From the cell containing the given text, extract its center point as [X, Y] coordinate. 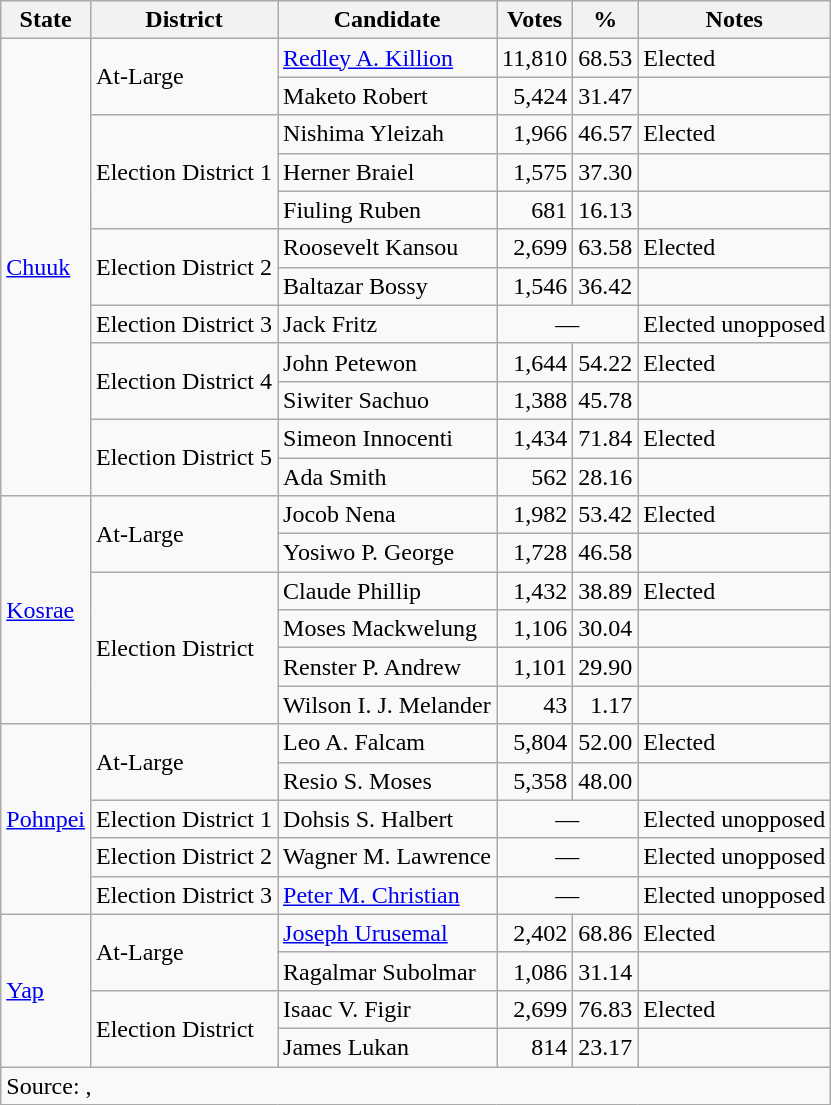
1,546 [535, 286]
Herner Braiel [388, 172]
Kosrae [46, 610]
1,434 [535, 438]
1,086 [535, 971]
Election District 4 [184, 381]
Wagner M. Lawrence [388, 857]
23.17 [606, 1047]
76.83 [606, 1009]
1,575 [535, 172]
28.16 [606, 477]
1,106 [535, 629]
Chuuk [46, 268]
Election District 5 [184, 457]
1,728 [535, 553]
37.30 [606, 172]
Nishima Yleizah [388, 134]
Siwiter Sachuo [388, 400]
Wilson I. J. Melander [388, 705]
Notes [734, 20]
Source: , [416, 1085]
Ada Smith [388, 477]
1,432 [535, 591]
2,402 [535, 933]
68.53 [606, 58]
30.04 [606, 629]
48.00 [606, 781]
Joseph Urusemal [388, 933]
5,804 [535, 743]
Jocob Nena [388, 515]
1,388 [535, 400]
Baltazar Bossy [388, 286]
Votes [535, 20]
814 [535, 1047]
Roosevelt Kansou [388, 248]
Candidate [388, 20]
Jack Fritz [388, 324]
Renster P. Andrew [388, 667]
68.86 [606, 933]
562 [535, 477]
Leo A. Falcam [388, 743]
43 [535, 705]
5,424 [535, 96]
Resio S. Moses [388, 781]
% [606, 20]
Yap [46, 990]
Fiuling Ruben [388, 210]
Pohnpei [46, 819]
1.17 [606, 705]
5,358 [535, 781]
District [184, 20]
Moses Mackwelung [388, 629]
71.84 [606, 438]
Redley A. Killion [388, 58]
Peter M. Christian [388, 895]
Maketo Robert [388, 96]
1,644 [535, 362]
38.89 [606, 591]
Dohsis S. Halbert [388, 819]
53.42 [606, 515]
1,101 [535, 667]
54.22 [606, 362]
Ragalmar Subolmar [388, 971]
John Petewon [388, 362]
31.47 [606, 96]
1,982 [535, 515]
James Lukan [388, 1047]
Yosiwo P. George [388, 553]
11,810 [535, 58]
1,966 [535, 134]
45.78 [606, 400]
46.58 [606, 553]
36.42 [606, 286]
State [46, 20]
31.14 [606, 971]
Claude Phillip [388, 591]
63.58 [606, 248]
16.13 [606, 210]
Simeon Innocenti [388, 438]
46.57 [606, 134]
681 [535, 210]
29.90 [606, 667]
52.00 [606, 743]
Isaac V. Figir [388, 1009]
